Return [x, y] of the center of cell containing provided text 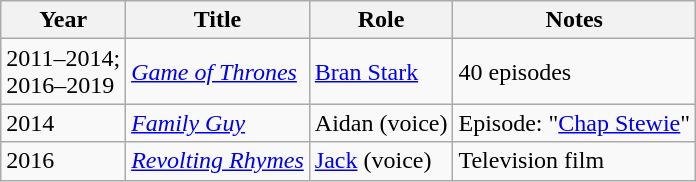
40 episodes [574, 72]
2014 [64, 123]
2016 [64, 161]
2011–2014;2016–2019 [64, 72]
Notes [574, 20]
Jack (voice) [381, 161]
Television film [574, 161]
Aidan (voice) [381, 123]
Role [381, 20]
Revolting Rhymes [218, 161]
Bran Stark [381, 72]
Title [218, 20]
Family Guy [218, 123]
Episode: "Chap Stewie" [574, 123]
Game of Thrones [218, 72]
Year [64, 20]
